Extract the (X, Y) coordinate from the center of the cell holding the provided text.  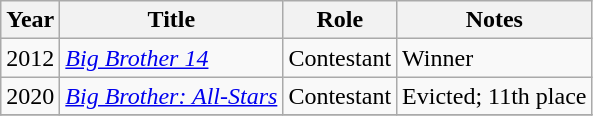
Big Brother 14 (172, 58)
Notes (494, 20)
Year (30, 20)
Big Brother: All-Stars (172, 96)
Winner (494, 58)
Evicted; 11th place (494, 96)
2012 (30, 58)
Role (340, 20)
Title (172, 20)
2020 (30, 96)
